Locate the cell with the specified text and output its [x, y] center coordinate. 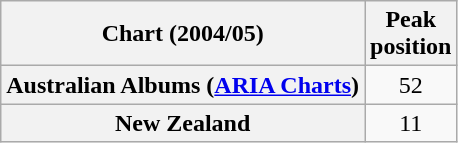
52 [411, 85]
Peakposition [411, 34]
Australian Albums (ARIA Charts) [183, 85]
New Zealand [183, 123]
Chart (2004/05) [183, 34]
11 [411, 123]
